Locate the cell with the specified text and output its (X, Y) center coordinate. 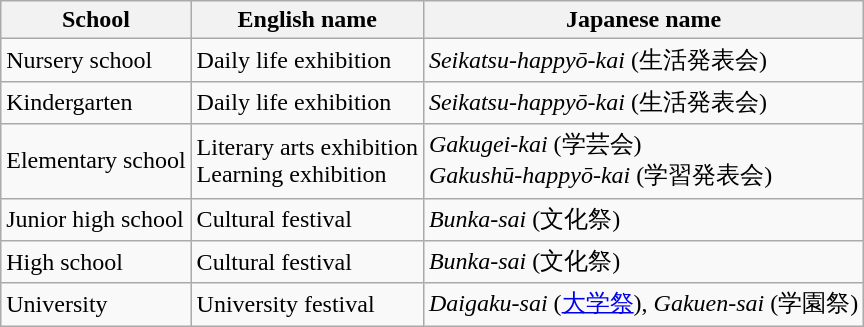
Junior high school (96, 220)
Gakugei-kai (学芸会)Gakushū-happyō-kai (学習発表会) (643, 161)
Literary arts exhibitionLearning exhibition (307, 161)
Kindergarten (96, 102)
School (96, 20)
Japanese name (643, 20)
Nursery school (96, 60)
English name (307, 20)
Elementary school (96, 161)
High school (96, 262)
University festival (307, 304)
Daigaku-sai (大学祭), Gakuen-sai (学園祭) (643, 304)
University (96, 304)
